For the text-containing cell, return its midpoint in (X, Y) coordinate format. 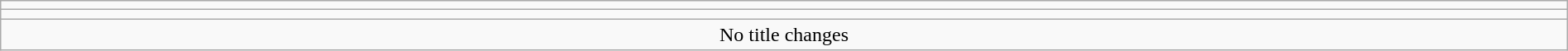
No title changes (784, 35)
